Identify which cell holds the provided text, then report its [x, y] central coordinate. 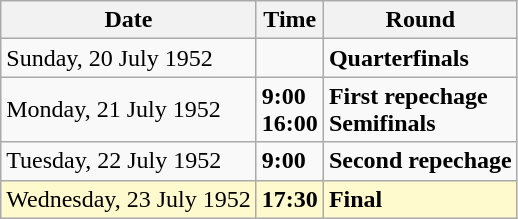
Second repechage [420, 161]
First repechageSemifinals [420, 110]
Sunday, 20 July 1952 [129, 58]
17:30 [290, 199]
Quarterfinals [420, 58]
Wednesday, 23 July 1952 [129, 199]
Round [420, 20]
Monday, 21 July 1952 [129, 110]
Date [129, 20]
Time [290, 20]
9:0016:00 [290, 110]
Final [420, 199]
9:00 [290, 161]
Tuesday, 22 July 1952 [129, 161]
